Provide the [X, Y] coordinate of the cell's center where the given text is located.  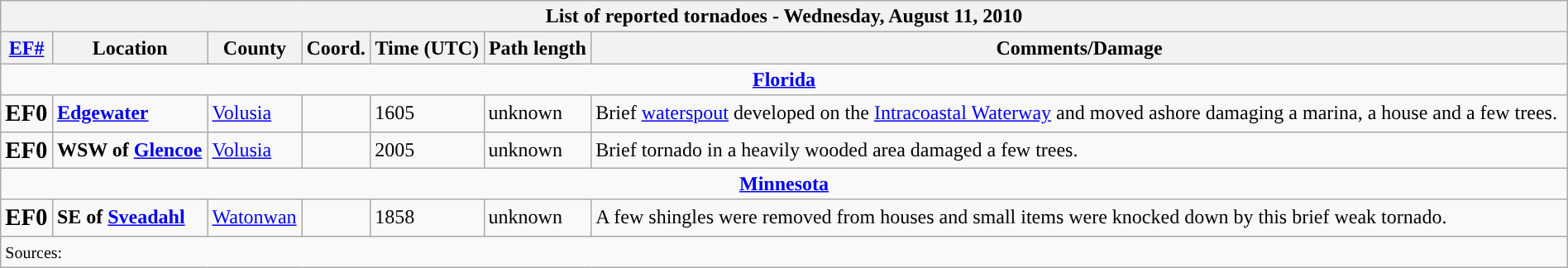
Sources: [784, 251]
WSW of Glencoe [130, 150]
Coord. [336, 48]
Time (UTC) [427, 48]
Brief tornado in a heavily wooded area damaged a few trees. [1079, 150]
Minnesota [784, 184]
Comments/Damage [1079, 48]
A few shingles were removed from houses and small items were knocked down by this brief weak tornado. [1079, 218]
SE of Sveadahl [130, 218]
EF# [26, 48]
Location [130, 48]
1605 [427, 113]
Edgewater [130, 113]
Watonwan [255, 218]
List of reported tornadoes - Wednesday, August 11, 2010 [784, 17]
1858 [427, 218]
County [255, 48]
Florida [784, 79]
2005 [427, 150]
Path length [538, 48]
Brief waterspout developed on the Intracoastal Waterway and moved ashore damaging a marina, a house and a few trees. [1079, 113]
